Identify which cell holds the provided text, then report its (X, Y) central coordinate. 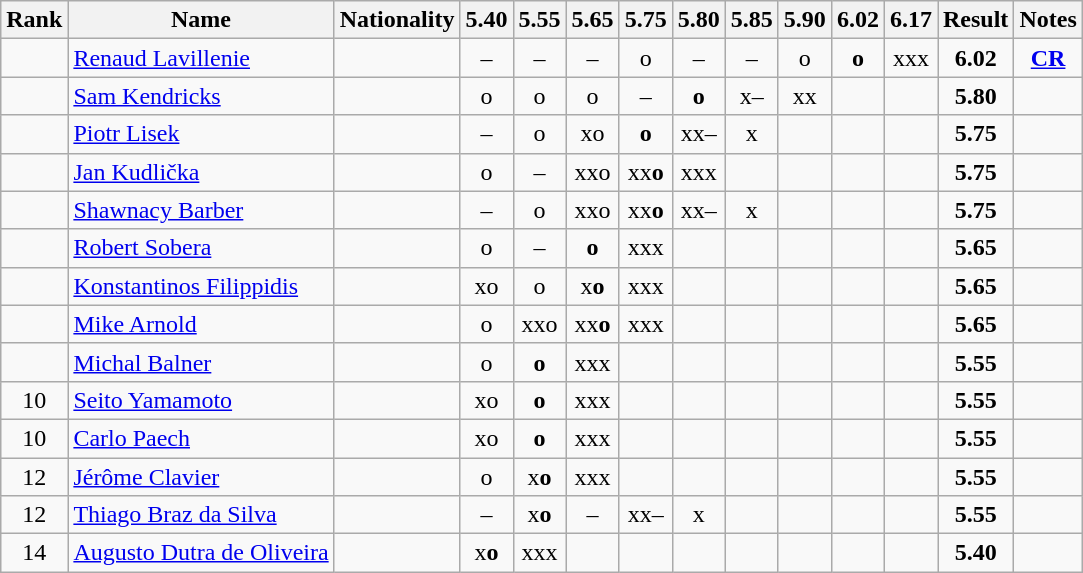
Rank (34, 20)
Renaud Lavillenie (201, 58)
Thiago Braz da Silva (201, 515)
Name (201, 20)
Jan Kudlička (201, 172)
Nationality (397, 20)
Mike Arnold (201, 324)
6.17 (910, 20)
Konstantinos Filippidis (201, 286)
Jérôme Clavier (201, 477)
CR (1048, 58)
5.90 (804, 20)
x– (752, 96)
Augusto Dutra de Oliveira (201, 553)
Carlo Paech (201, 438)
Notes (1048, 20)
Sam Kendricks (201, 96)
Shawnacy Barber (201, 210)
Piotr Lisek (201, 134)
Seito Yamamoto (201, 400)
Robert Sobera (201, 248)
Result (976, 20)
xx (804, 96)
14 (34, 553)
Michal Balner (201, 362)
5.85 (752, 20)
